Extract the (X, Y) coordinate from the center of the cell holding the provided text.  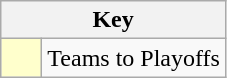
Teams to Playoffs (134, 58)
Key (114, 20)
